Capture the cell that displays the provided text and extract its [x, y] central coordinate. 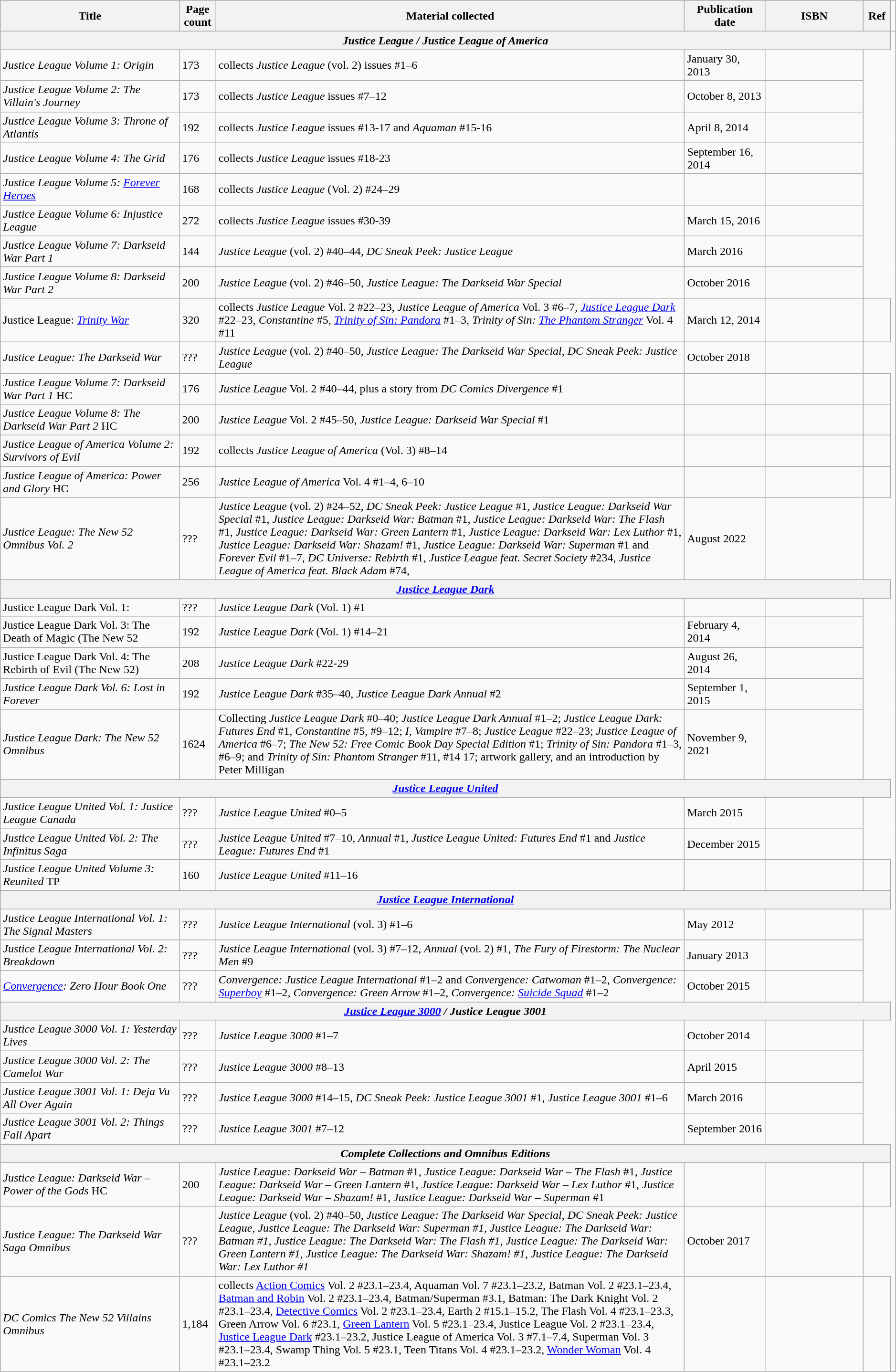
August 2022 [725, 538]
Justice League: Trinity War [90, 320]
Convergence: Zero Hour Book One [90, 986]
Justice League 3000 / Justice League 3001 [445, 1011]
Justice League Volume 6: Injustice League [90, 221]
Justice League Vol. 2 #40–44, plus a story from DC Comics Divergence #1 [450, 389]
Justice League Dark Vol. 4: The Rebirth of Evil (The New 52) [90, 663]
Justice League United #11–16 [450, 875]
Material collected [450, 16]
Justice League United Vol. 2: The Infinitus Saga [90, 844]
144 [198, 251]
Justice League (vol. 2) #40–50, Justice League: The Darkseid War Special, DC Sneak Peek: Justice League [450, 357]
collects Justice League issues #7–12 [450, 96]
Title [90, 16]
May 2012 [725, 924]
January 2013 [725, 956]
Justice League (vol. 2) #46–50, Justice League: The Darkseid War Special [450, 283]
October 2014 [725, 1036]
1624 [198, 744]
Justice League Dark Vol. 6: Lost in Forever [90, 694]
Justice League United [445, 788]
April 8, 2014 [725, 127]
Justice League Dark Vol. 3: The Death of Magic (The New 52 [90, 632]
Justice League International (vol. 3) #1–6 [450, 924]
DC Comics The New 52 Villains Omnibus [90, 1324]
Justice League Dark #35–40, Justice League Dark Annual #2 [450, 694]
collects Justice League issues #13-17 and Aquaman #15-16 [450, 127]
Justice League 3000 Vol. 1: Yesterday Lives [90, 1036]
September 2016 [725, 1129]
Justice League Dark [445, 589]
Justice League Dark: The New 52 Omnibus [90, 744]
Justice League 3000 #8–13 [450, 1066]
Justice League Dark Vol. 1: [90, 607]
Justice League Volume 8: The Darkseid War Part 2 HC [90, 420]
March 12, 2014 [725, 320]
Justice League Vol. 2 #45–50, Justice League: Darkseid War Special #1 [450, 420]
September 16, 2014 [725, 158]
1,184 [198, 1324]
December 2015 [725, 844]
Justice League: Darkseid War – Power of the Gods HC [90, 1184]
Justice League 3000 #14–15, DC Sneak Peek: Justice League 3001 #1, Justice League 3001 #1–6 [450, 1098]
collects Justice League (vol. 2) issues #1–6 [450, 65]
168 [198, 189]
Ref [877, 16]
Justice League United Volume 3: Reunited TP [90, 875]
September 1, 2015 [725, 694]
August 26, 2014 [725, 663]
February 4, 2014 [725, 632]
October 8, 2013 [725, 96]
Justice League of America Volume 2: Survivors of Evil [90, 451]
Justice League United #7–10, Annual #1, Justice League United: Futures End #1 and Justice League: Futures End #1 [450, 844]
Justice League (vol. 2) #40–44, DC Sneak Peek: Justice League [450, 251]
Justice League Volume 2: The Villain's Journey [90, 96]
Justice League / Justice League of America [445, 41]
Justice League United Vol. 1: Justice League Canada [90, 813]
256 [198, 482]
October 2018 [725, 357]
Justice League of America Vol. 4 #1–4, 6–10 [450, 482]
272 [198, 221]
Justice League Volume 5: Forever Heroes [90, 189]
Justice League Volume 4: The Grid [90, 158]
Justice League 3000 Vol. 2: The Camelot War [90, 1066]
208 [198, 663]
March 2015 [725, 813]
Publication date [725, 16]
Justice League International (vol. 3) #7–12, Annual (vol. 2) #1, The Fury of Firestorm: The Nuclear Men #9 [450, 956]
160 [198, 875]
ISBN [814, 16]
collects Justice League issues #30-39 [450, 221]
Justice League: The Darkseid War [90, 357]
collects Justice League of America (Vol. 3) #8–14 [450, 451]
Justice League: The New 52 Omnibus Vol. 2 [90, 538]
Page count [198, 16]
Justice League: The Darkseid War Saga Omnibus [90, 1241]
Justice League of America: Power and Glory HC [90, 482]
320 [198, 320]
October 2016 [725, 283]
April 2015 [725, 1066]
Justice League Dark (Vol. 1) #14–21 [450, 632]
Justice League Dark #22-29 [450, 663]
Justice League Volume 7: Darkseid War Part 1 [90, 251]
Justice League Volume 1: Origin [90, 65]
March 15, 2016 [725, 221]
October 2017 [725, 1241]
Justice League International [445, 899]
Complete Collections and Omnibus Editions [445, 1153]
January 30, 2013 [725, 65]
October 2015 [725, 986]
Justice League International Vol. 2: Breakdown [90, 956]
Justice League 3001 #7–12 [450, 1129]
Justice League Volume 3: Throne of Atlantis [90, 127]
Justice League Dark (Vol. 1) #1 [450, 607]
Justice League 3000 #1–7 [450, 1036]
Justice League Volume 7: Darkseid War Part 1 HC [90, 389]
Justice League International Vol. 1: The Signal Masters [90, 924]
Justice League 3001 Vol. 1: Deja Vu All Over Again [90, 1098]
Justice League Volume 8: Darkseid War Part 2 [90, 283]
Justice League 3001 Vol. 2: Things Fall Apart [90, 1129]
collects Justice League issues #18-23 [450, 158]
collects Justice League (Vol. 2) #24–29 [450, 189]
November 9, 2021 [725, 744]
Justice League United #0–5 [450, 813]
